Locate the cell with the specified text and output its [X, Y] center coordinate. 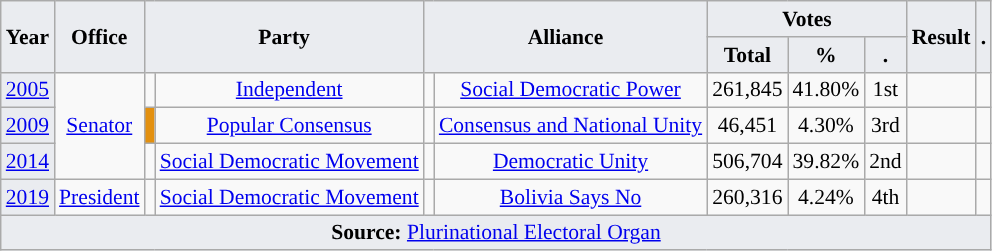
2019 [28, 197]
4.24% [826, 197]
1st [886, 90]
4.30% [826, 126]
Total [747, 55]
2005 [28, 90]
260,316 [747, 197]
% [826, 55]
Social Democratic Power [570, 90]
506,704 [747, 162]
Democratic Unity [570, 162]
2nd [886, 162]
Senator [99, 126]
4th [886, 197]
39.82% [826, 162]
Year [28, 36]
2009 [28, 126]
Consensus and National Unity [570, 126]
41.80% [826, 90]
261,845 [747, 90]
Office [99, 36]
46,451 [747, 126]
Result [942, 36]
President [99, 197]
Source: Plurinational Electoral Organ [496, 233]
Party [284, 36]
3rd [886, 126]
Bolivia Says No [570, 197]
Alliance [566, 36]
Votes [807, 19]
2014 [28, 162]
Popular Consensus [290, 126]
Independent [290, 90]
